From the cell containing the given text, extract its center point as [X, Y] coordinate. 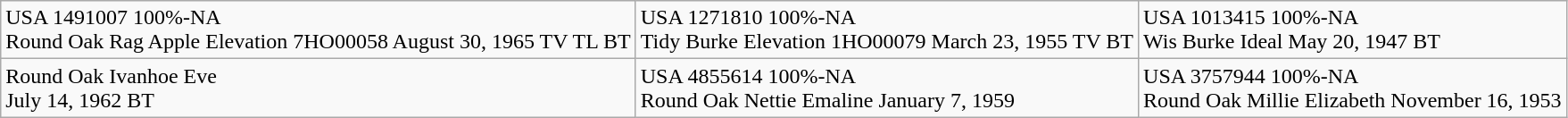
USA 4855614 100%-NARound Oak Nettie Emaline January 7, 1959 [887, 88]
USA 1271810 100%-NATidy Burke Elevation 1HO00079 March 23, 1955 TV BT [887, 30]
USA 1013415 100%-NAWis Burke Ideal May 20, 1947 BT [1353, 30]
Round Oak Ivanhoe EveJuly 14, 1962 BT [318, 88]
USA 3757944 100%-NARound Oak Millie Elizabeth November 16, 1953 [1353, 88]
USA 1491007 100%-NARound Oak Rag Apple Elevation 7HO00058 August 30, 1965 TV TL BT [318, 30]
